Return [X, Y] of the center of cell containing provided text 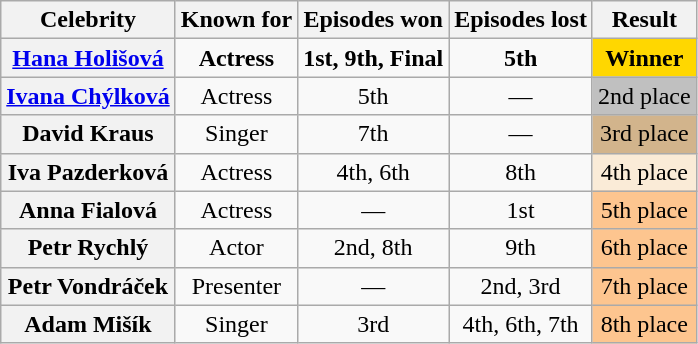
Anna Fialová [88, 210]
Known for [236, 20]
Petr Vondráček [88, 286]
Celebrity [88, 20]
2nd, 8th [374, 248]
3rd place [644, 134]
Winner [644, 58]
2nd, 3rd [521, 286]
Adam Mišík [88, 324]
3rd [374, 324]
6th place [644, 248]
Episodes lost [521, 20]
7th [374, 134]
4th, 6th, 7th [521, 324]
Episodes won [374, 20]
Hana Holišová [88, 58]
David Kraus [88, 134]
1st [521, 210]
2nd place [644, 96]
7th place [644, 286]
Ivana Chýlková [88, 96]
4th place [644, 172]
4th, 6th [374, 172]
8th [521, 172]
Presenter [236, 286]
5th place [644, 210]
8th place [644, 324]
9th [521, 248]
Result [644, 20]
1st, 9th, Final [374, 58]
Petr Rychlý [88, 248]
Actor [236, 248]
Iva Pazderková [88, 172]
